Search for the cell housing the specified text and yield its (X, Y) center coordinate. 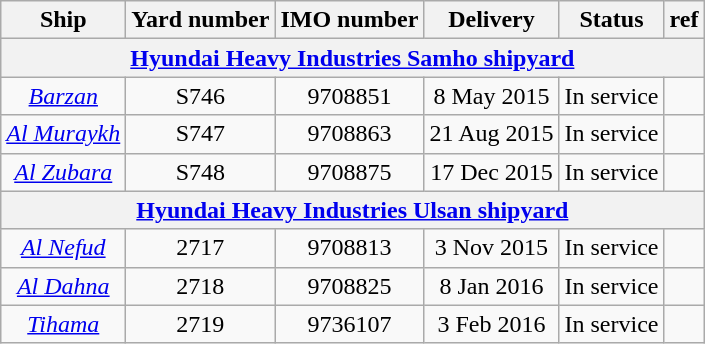
Al Muraykh (64, 134)
ref (684, 20)
Delivery (492, 20)
Hyundai Heavy Industries Ulsan shipyard (352, 210)
2718 (200, 286)
Hyundai Heavy Industries Samho shipyard (352, 58)
8 May 2015 (492, 96)
3 Feb 2016 (492, 324)
Yard number (200, 20)
Al Zubara (64, 172)
9708813 (350, 248)
9708851 (350, 96)
9708863 (350, 134)
3 Nov 2015 (492, 248)
21 Aug 2015 (492, 134)
Tihama (64, 324)
Ship (64, 20)
Status (612, 20)
9708875 (350, 172)
S747 (200, 134)
9736107 (350, 324)
Al Dahna (64, 286)
S746 (200, 96)
8 Jan 2016 (492, 286)
9708825 (350, 286)
2717 (200, 248)
Al Nefud (64, 248)
S748 (200, 172)
Barzan (64, 96)
2719 (200, 324)
IMO number (350, 20)
17 Dec 2015 (492, 172)
